Capture the cell that displays the provided text and extract its (x, y) central coordinate. 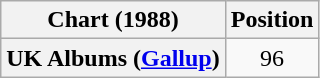
Position (272, 20)
UK Albums (Gallup) (113, 58)
Chart (1988) (113, 20)
96 (272, 58)
